Return the [X, Y] coordinate for the center point of the cell that contains the specified text.  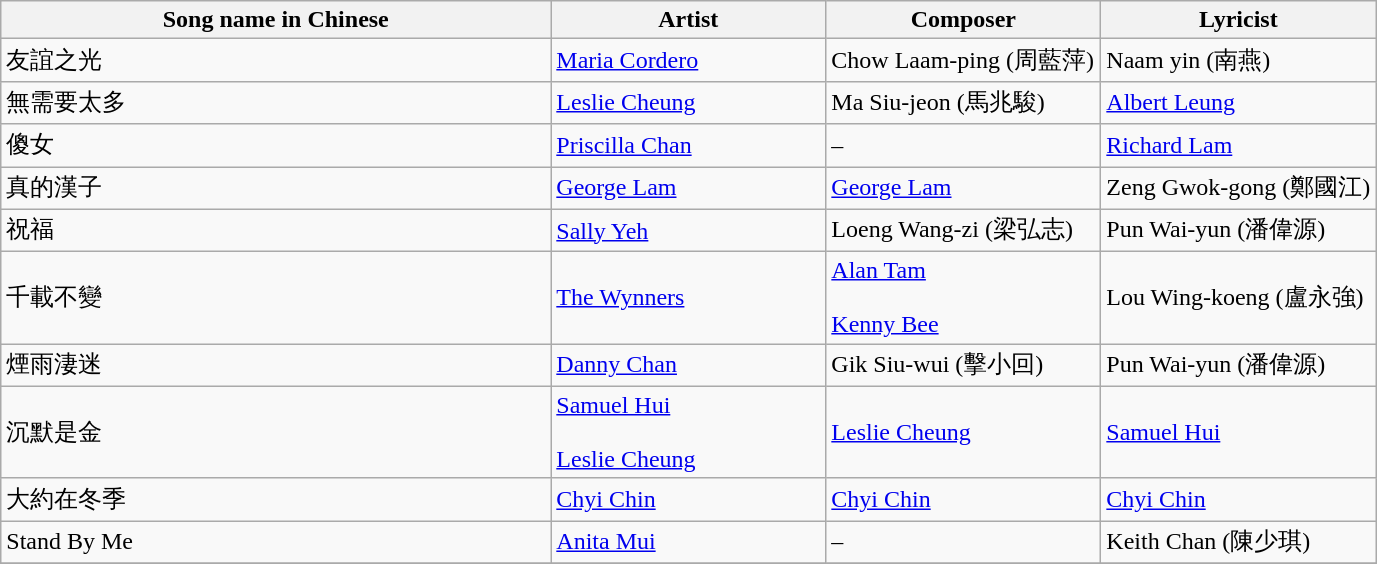
Lou Wing-koeng (盧永強) [1238, 298]
大約在冬季 [276, 500]
無需要太多 [276, 102]
Priscilla Chan [688, 146]
Samuel Hui [1238, 432]
煙雨淒迷 [276, 366]
Richard Lam [1238, 146]
Loeng Wang-zi (梁弘志) [964, 230]
Albert Leung [1238, 102]
Ma Siu-jeon (馬兆駿) [964, 102]
沉默是金 [276, 432]
Samuel HuiLeslie Cheung [688, 432]
Naam yin (南燕) [1238, 60]
Stand By Me [276, 542]
Zeng Gwok-gong (鄭國江) [1238, 188]
Keith Chan (陳少琪) [1238, 542]
Chow Laam-ping (周藍萍) [964, 60]
千載不變 [276, 298]
友誼之光 [276, 60]
Alan TamKenny Bee [964, 298]
Maria Cordero [688, 60]
Lyricist [1238, 20]
Song name in Chinese [276, 20]
傻女 [276, 146]
祝福 [276, 230]
The Wynners [688, 298]
Gik Siu-wui (擊小回) [964, 366]
Artist [688, 20]
Composer [964, 20]
Anita Mui [688, 542]
Danny Chan [688, 366]
真的漢子 [276, 188]
Sally Yeh [688, 230]
